Pinpoint the cell where the given text exists, returning its [X, Y] midpoint coordinate. 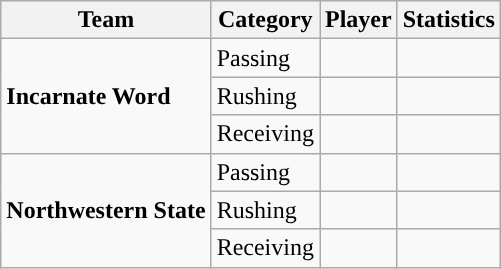
Category [265, 20]
Northwestern State [106, 210]
Player [359, 20]
Team [106, 20]
Statistics [448, 20]
Incarnate Word [106, 96]
